Return [x, y] of the center of cell containing provided text 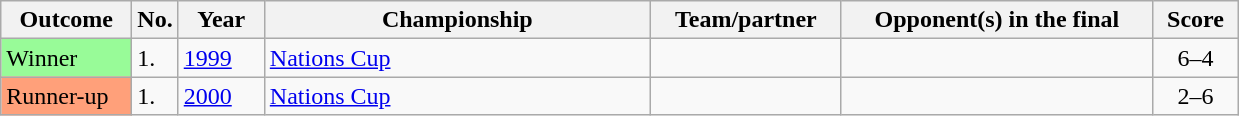
2–6 [1195, 96]
Outcome [66, 20]
Winner [66, 58]
2000 [221, 96]
Score [1195, 20]
Team/partner [746, 20]
Year [221, 20]
6–4 [1195, 58]
Championship [457, 20]
1999 [221, 58]
No. [155, 20]
Runner-up [66, 96]
Opponent(s) in the final [996, 20]
